Provide the [x, y] coordinate of the cell's center where the given text is located.  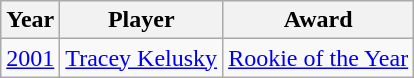
2001 [30, 58]
Tracey Kelusky [142, 58]
Award [318, 20]
Player [142, 20]
Year [30, 20]
Rookie of the Year [318, 58]
